Return the [X, Y] coordinate for the center point of the cell that contains the specified text.  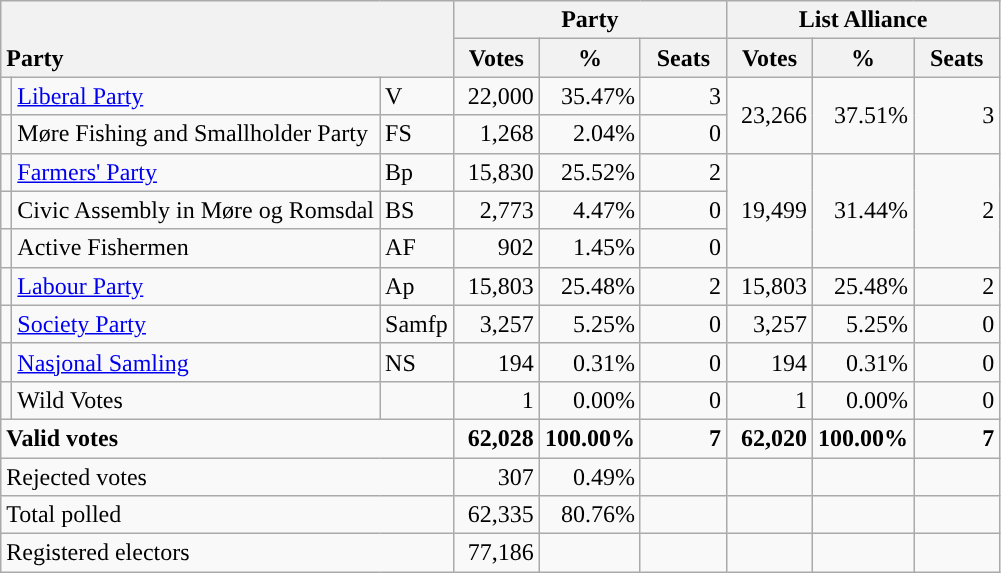
Active Fishermen [196, 248]
NS [417, 362]
902 [496, 248]
80.76% [590, 515]
Total polled [228, 515]
35.47% [590, 96]
Nasjonal Samling [196, 362]
37.51% [864, 115]
Wild Votes [196, 400]
Ap [417, 286]
23,266 [769, 115]
15,830 [496, 172]
Bp [417, 172]
62,335 [496, 515]
0.49% [590, 477]
25.52% [590, 172]
Registered electors [228, 553]
Rejected votes [228, 477]
1.45% [590, 248]
77,186 [496, 553]
BS [417, 210]
22,000 [496, 96]
Møre Fishing and Smallholder Party [196, 134]
AF [417, 248]
62,020 [769, 438]
List Alliance [862, 20]
Farmers' Party [196, 172]
62,028 [496, 438]
1,268 [496, 134]
Valid votes [228, 438]
2,773 [496, 210]
Liberal Party [196, 96]
31.44% [864, 210]
Civic Assembly in Møre og Romsdal [196, 210]
V [417, 96]
FS [417, 134]
4.47% [590, 210]
Labour Party [196, 286]
Samfp [417, 324]
Society Party [196, 324]
19,499 [769, 210]
307 [496, 477]
2.04% [590, 134]
